Capture the cell that displays the provided text and extract its [x, y] central coordinate. 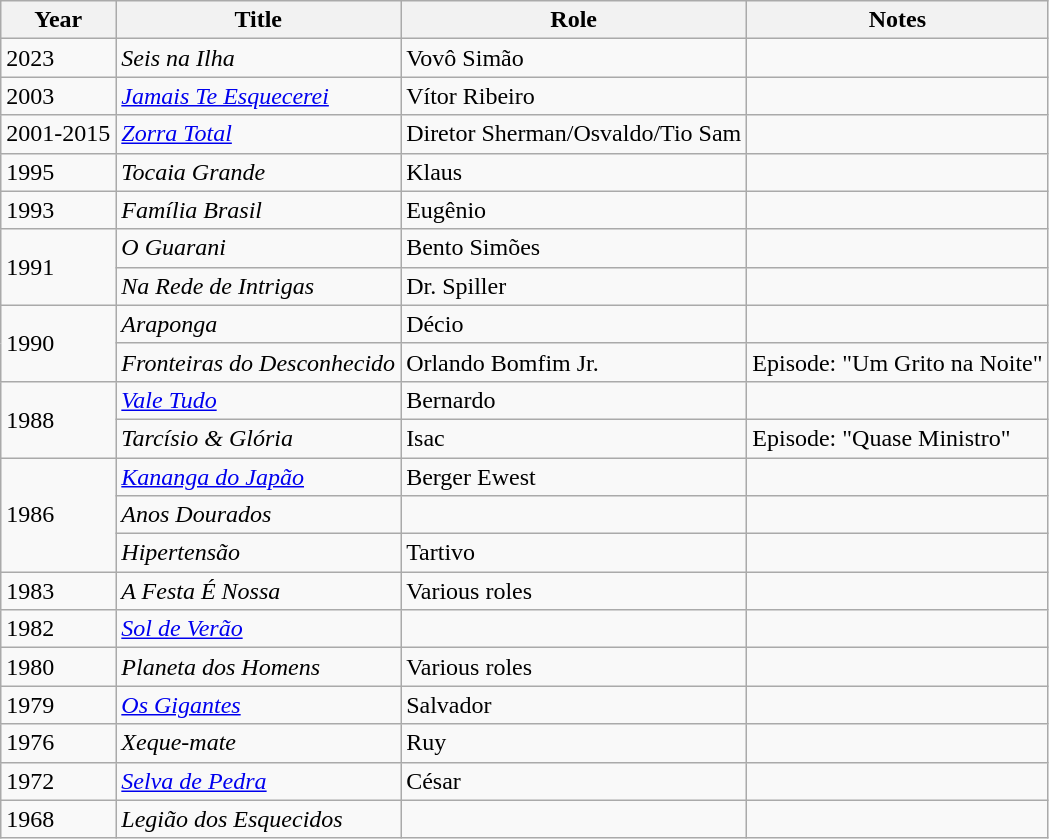
Diretor Sherman/Osvaldo/Tio Sam [574, 134]
2003 [58, 96]
Berger Ewest [574, 477]
César [574, 781]
Família Brasil [258, 210]
1986 [58, 515]
Sol de Verão [258, 629]
Ruy [574, 743]
Notes [898, 20]
Dr. Spiller [574, 286]
Seis na Ilha [258, 58]
Year [58, 20]
Legião dos Esquecidos [258, 819]
Anos Dourados [258, 515]
Araponga [258, 324]
1990 [58, 343]
1995 [58, 172]
Role [574, 20]
1972 [58, 781]
Planeta dos Homens [258, 667]
Episode: "Quase Ministro" [898, 438]
Selva de Pedra [258, 781]
1993 [58, 210]
Title [258, 20]
Bento Simões [574, 248]
O Guarani [258, 248]
Orlando Bomfim Jr. [574, 362]
Episode: "Um Grito na Noite" [898, 362]
1968 [58, 819]
1991 [58, 267]
Vovô Simão [574, 58]
1982 [58, 629]
Tocaia Grande [258, 172]
1979 [58, 705]
1983 [58, 591]
Isac [574, 438]
Fronteiras do Desconhecido [258, 362]
Jamais Te Esquecerei [258, 96]
Bernardo [574, 400]
2001-2015 [58, 134]
A Festa É Nossa [258, 591]
Salvador [574, 705]
Klaus [574, 172]
Zorra Total [258, 134]
Na Rede de Intrigas [258, 286]
Kananga do Japão [258, 477]
1980 [58, 667]
Décio [574, 324]
1976 [58, 743]
Vale Tudo [258, 400]
Tarcísio & Glória [258, 438]
Hipertensão [258, 553]
Xeque-mate [258, 743]
1988 [58, 419]
2023 [58, 58]
Tartivo [574, 553]
Vítor Ribeiro [574, 96]
Eugênio [574, 210]
Os Gigantes [258, 705]
